Extract the [X, Y] coordinate from the center of the cell holding the provided text.  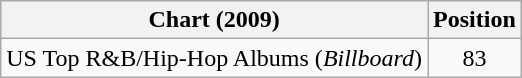
Chart (2009) [214, 20]
Position [475, 20]
US Top R&B/Hip-Hop Albums (Billboard) [214, 58]
83 [475, 58]
